Identify which cell holds the provided text, then report its (x, y) central coordinate. 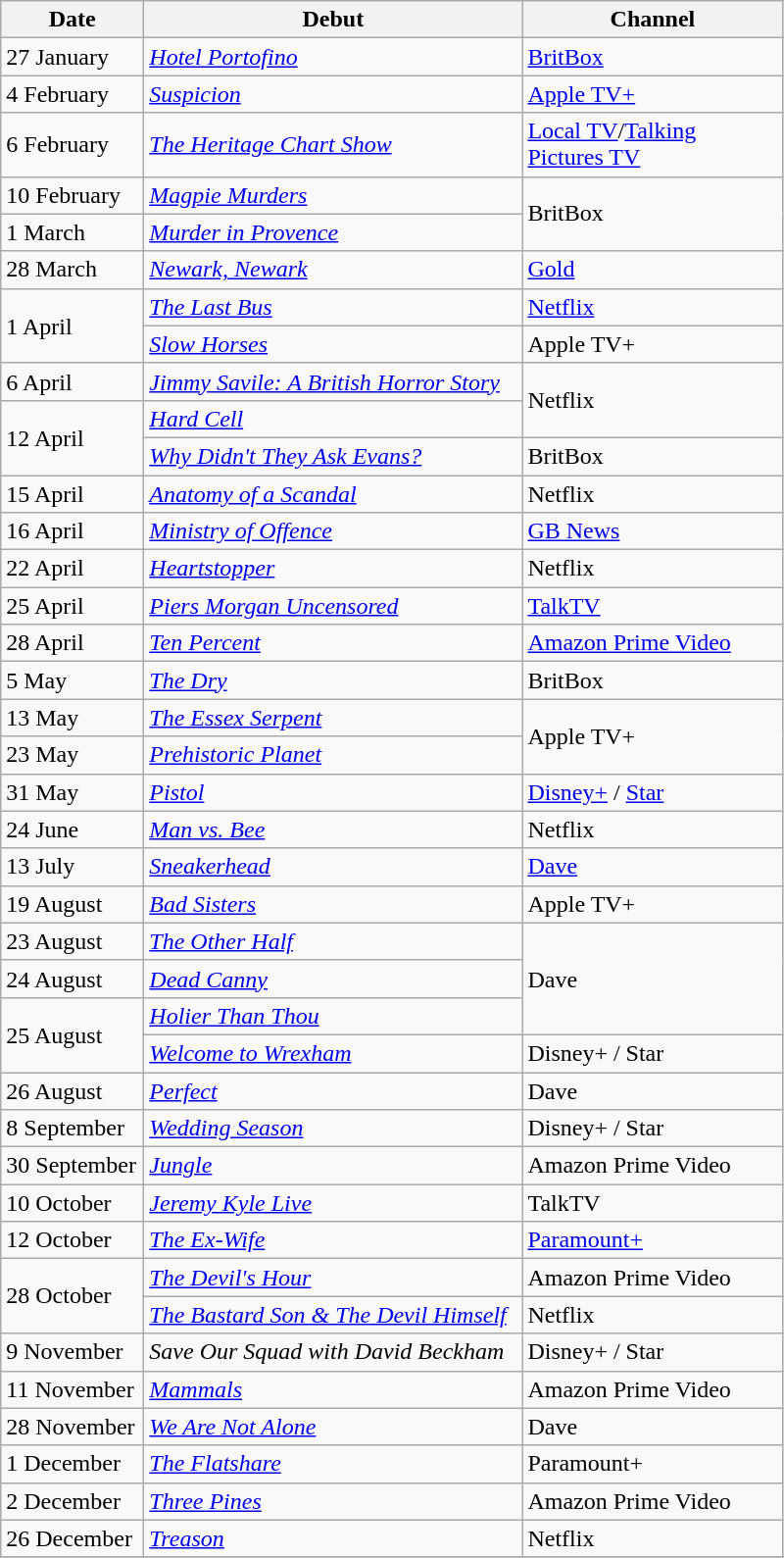
Local TV/Talking Pictures TV (653, 145)
13 July (73, 867)
GB News (653, 531)
Ten Percent (333, 643)
Debut (333, 20)
23 May (73, 755)
Jimmy Savile: A British Horror Story (333, 381)
2 December (73, 1501)
30 September (73, 1166)
16 April (73, 531)
Perfect (333, 1091)
Bad Sisters (333, 904)
12 April (73, 437)
24 August (73, 979)
Gold (653, 270)
Save Our Squad with David Beckham (333, 1352)
Ministry of Offence (333, 531)
Piers Morgan Uncensored (333, 606)
22 April (73, 569)
6 February (73, 145)
1 March (73, 232)
Wedding Season (333, 1129)
The Other Half (333, 941)
The Ex-Wife (333, 1240)
Magpie Murders (333, 195)
Suspicion (333, 94)
26 August (73, 1091)
The Bastard Son & The Devil Himself (333, 1315)
Date (73, 20)
10 October (73, 1203)
Welcome to Wrexham (333, 1053)
Dead Canny (333, 979)
5 May (73, 680)
The Dry (333, 680)
12 October (73, 1240)
9 November (73, 1352)
Pistol (333, 792)
The Essex Serpent (333, 718)
6 April (73, 381)
Channel (653, 20)
27 January (73, 57)
25 April (73, 606)
8 September (73, 1129)
Why Didn't They Ask Evans? (333, 456)
Murder in Provence (333, 232)
Hotel Portofino (333, 57)
Treason (333, 1538)
24 June (73, 829)
11 November (73, 1389)
4 February (73, 94)
28 October (73, 1296)
Man vs. Bee (333, 829)
25 August (73, 1034)
Anatomy of a Scandal (333, 493)
Three Pines (333, 1501)
The Devil's Hour (333, 1278)
31 May (73, 792)
Mammals (333, 1389)
1 April (73, 326)
Prehistoric Planet (333, 755)
1 December (73, 1464)
28 November (73, 1427)
Slow Horses (333, 344)
Heartstopper (333, 569)
19 August (73, 904)
The Last Bus (333, 307)
10 February (73, 195)
The Flatshare (333, 1464)
Sneakerhead (333, 867)
Holier Than Thou (333, 1016)
26 December (73, 1538)
Hard Cell (333, 419)
15 April (73, 493)
23 August (73, 941)
We Are Not Alone (333, 1427)
28 March (73, 270)
Jeremy Kyle Live (333, 1203)
13 May (73, 718)
28 April (73, 643)
Jungle (333, 1166)
Newark, Newark (333, 270)
The Heritage Chart Show (333, 145)
